Capture the cell that displays the provided text and extract its [X, Y] central coordinate. 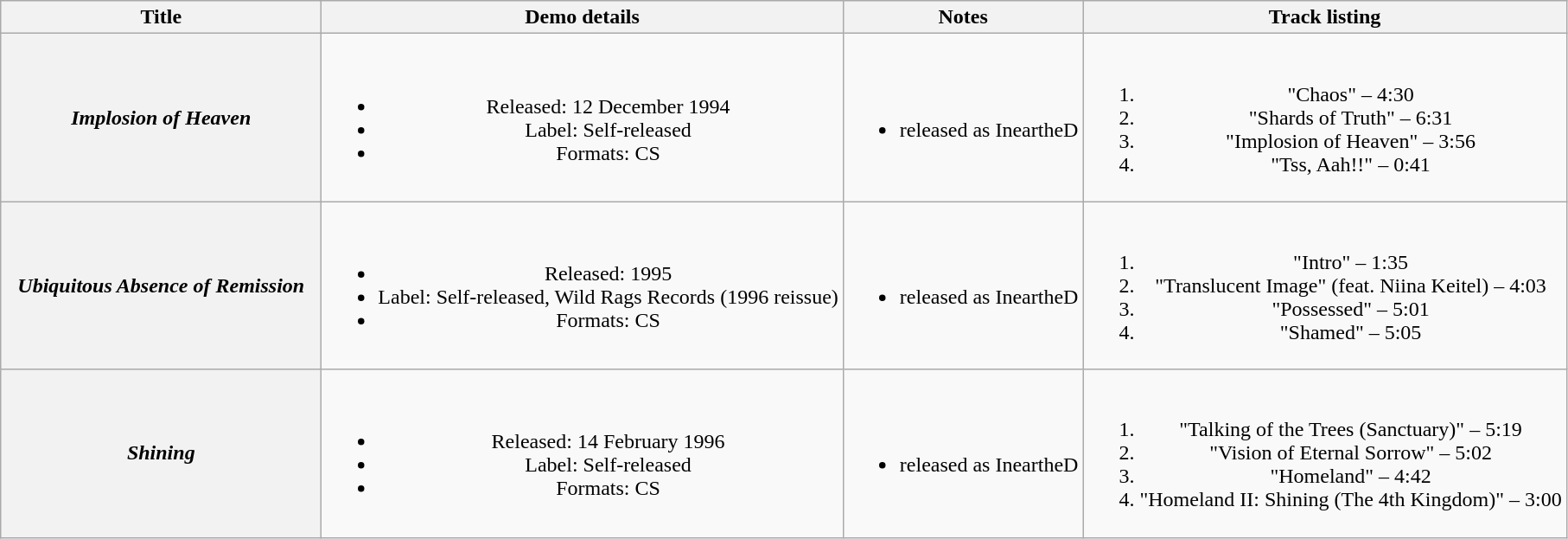
Released: 1995Label: Self-released, Wild Rags Records (1996 reissue)Formats: CS [583, 286]
Notes [963, 17]
Title [161, 17]
"Chaos" – 4:30"Shards of Truth" – 6:31"Implosion of Heaven" – 3:56"Tss, Aah!!" – 0:41 [1324, 118]
"Intro" – 1:35"Translucent Image" (feat. Niina Keitel) – 4:03"Possessed" – 5:01"Shamed" – 5:05 [1324, 286]
Released: 12 December 1994Label: Self-releasedFormats: CS [583, 118]
Ubiquitous Absence of Remission [161, 286]
Released: 14 February 1996Label: Self-releasedFormats: CS [583, 453]
Track listing [1324, 17]
Implosion of Heaven [161, 118]
"Talking of the Trees (Sanctuary)" – 5:19"Vision of Eternal Sorrow" – 5:02"Homeland" – 4:42"Homeland II: Shining (The 4th Kingdom)" – 3:00 [1324, 453]
Demo details [583, 17]
Shining [161, 453]
